Extract the [X, Y] coordinate from the center of the cell holding the provided text.  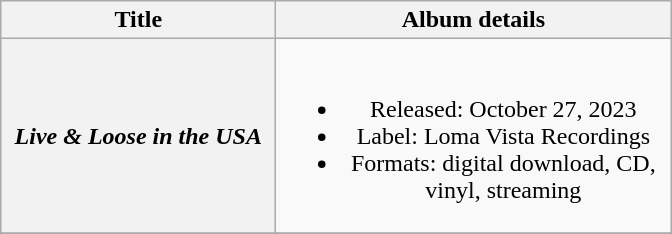
Live & Loose in the USA [138, 136]
Released: October 27, 2023Label: Loma Vista RecordingsFormats: digital download, CD, vinyl, streaming [474, 136]
Title [138, 20]
Album details [474, 20]
